Locate the cell with the specified text and output its [X, Y] center coordinate. 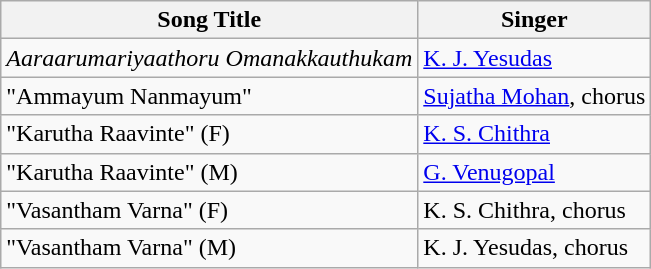
K. J. Yesudas [534, 58]
"Karutha Raavinte" (M) [210, 172]
"Vasantham Varna" (M) [210, 248]
Song Title [210, 20]
K. S. Chithra, chorus [534, 210]
Aaraarumariyaathoru Omanakkauthukam [210, 58]
G. Venugopal [534, 172]
Singer [534, 20]
Sujatha Mohan, chorus [534, 96]
K. S. Chithra [534, 134]
"Karutha Raavinte" (F) [210, 134]
"Ammayum Nanmayum" [210, 96]
K. J. Yesudas, chorus [534, 248]
"Vasantham Varna" (F) [210, 210]
